Provide the (X, Y) coordinate of the cell's center where the given text is located.  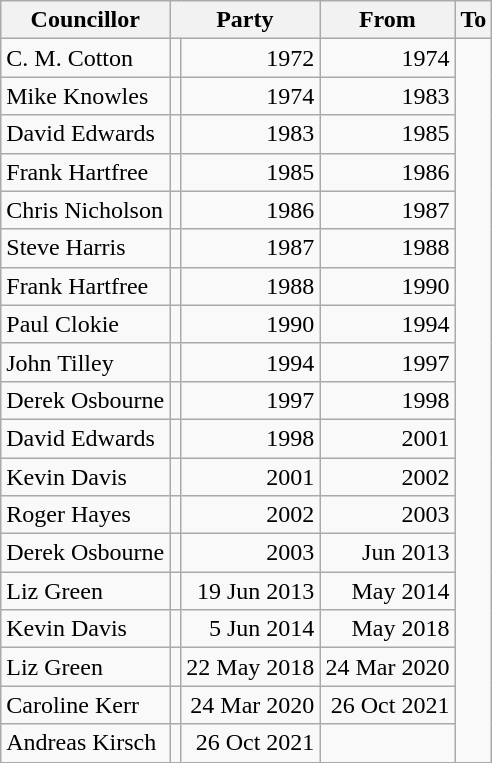
Party (245, 20)
Jun 2013 (388, 553)
Steve Harris (86, 248)
May 2018 (388, 629)
Mike Knowles (86, 96)
22 May 2018 (250, 667)
To (474, 20)
Roger Hayes (86, 515)
Councillor (86, 20)
1972 (250, 58)
From (388, 20)
John Tilley (86, 362)
May 2014 (388, 591)
19 Jun 2013 (250, 591)
Andreas Kirsch (86, 743)
Chris Nicholson (86, 210)
C. M. Cotton (86, 58)
Caroline Kerr (86, 705)
Paul Clokie (86, 324)
5 Jun 2014 (250, 629)
